From the cell containing the given text, extract its center point as [X, Y] coordinate. 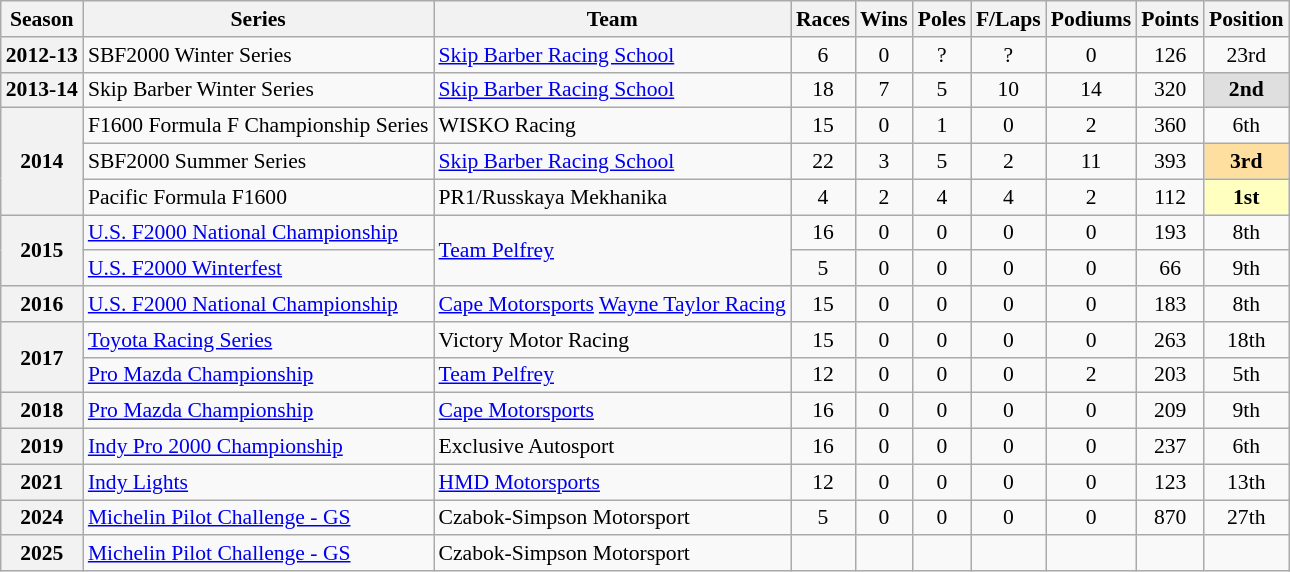
Position [1246, 19]
Indy Pro 2000 Championship [258, 447]
870 [1170, 518]
2nd [1246, 90]
Cape Motorsports [612, 411]
14 [1092, 90]
10 [1008, 90]
2019 [42, 447]
WISKO Racing [612, 126]
Toyota Racing Series [258, 340]
Victory Motor Racing [612, 340]
3 [884, 162]
1st [1246, 197]
F/Laps [1008, 19]
2014 [42, 162]
360 [1170, 126]
Poles [942, 19]
126 [1170, 55]
263 [1170, 340]
Pacific Formula F1600 [258, 197]
F1600 Formula F Championship Series [258, 126]
13th [1246, 482]
393 [1170, 162]
2016 [42, 304]
3rd [1246, 162]
Season [42, 19]
203 [1170, 375]
112 [1170, 197]
7 [884, 90]
Team [612, 19]
2013-14 [42, 90]
22 [823, 162]
Skip Barber Winter Series [258, 90]
Exclusive Autosport [612, 447]
SBF2000 Winter Series [258, 55]
27th [1246, 518]
Points [1170, 19]
Series [258, 19]
2025 [42, 554]
18th [1246, 340]
Wins [884, 19]
Races [823, 19]
320 [1170, 90]
123 [1170, 482]
U.S. F2000 Winterfest [258, 269]
HMD Motorsports [612, 482]
1 [942, 126]
Cape Motorsports Wayne Taylor Racing [612, 304]
193 [1170, 233]
2012-13 [42, 55]
209 [1170, 411]
Indy Lights [258, 482]
237 [1170, 447]
11 [1092, 162]
2018 [42, 411]
23rd [1246, 55]
PR1/Russkaya Mekhanika [612, 197]
183 [1170, 304]
2015 [42, 250]
18 [823, 90]
6 [823, 55]
66 [1170, 269]
2024 [42, 518]
5th [1246, 375]
2021 [42, 482]
2017 [42, 358]
Podiums [1092, 19]
SBF2000 Summer Series [258, 162]
